Pinpoint the cell where the given text exists, returning its (x, y) midpoint coordinate. 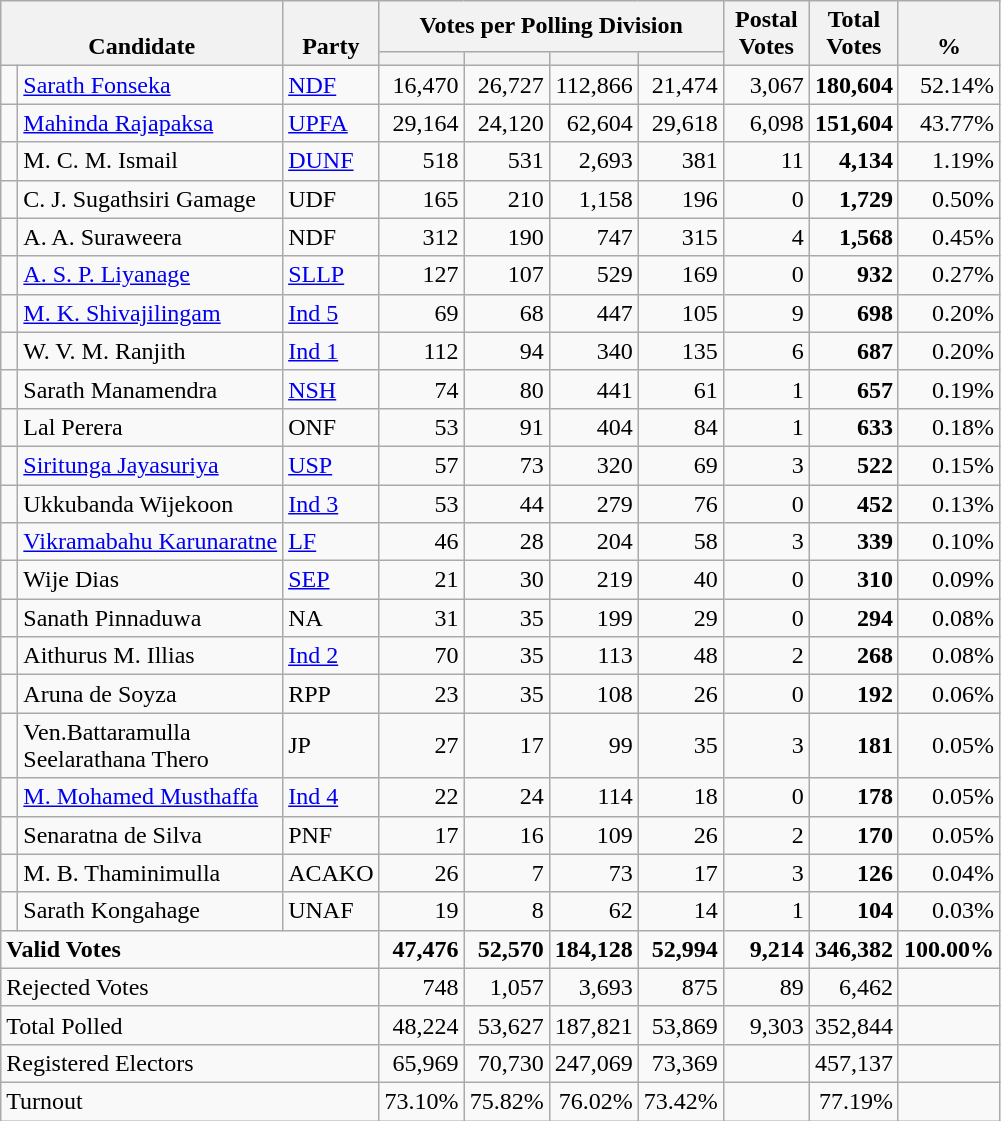
84 (680, 427)
6 (766, 351)
77.19% (854, 1101)
0.15% (948, 465)
247,069 (594, 1063)
73,369 (680, 1063)
4,134 (854, 161)
452 (854, 503)
875 (680, 987)
151,604 (854, 123)
210 (506, 199)
0.27% (948, 275)
Ven.BattaramullaSeelarathana Thero (150, 746)
Party (331, 34)
Mahinda Rajapaksa (150, 123)
104 (854, 911)
0.03% (948, 911)
29,164 (422, 123)
0.09% (948, 580)
9,303 (766, 1025)
ONF (331, 427)
52.14% (948, 85)
UNAF (331, 911)
75.82% (506, 1101)
Candidate (142, 34)
633 (854, 427)
113 (594, 656)
107 (506, 275)
M. B. Thaminimulla (150, 873)
89 (766, 987)
91 (506, 427)
0.04% (948, 873)
381 (680, 161)
190 (506, 237)
USP (331, 465)
340 (594, 351)
105 (680, 313)
16,470 (422, 85)
Sarath Kongahage (150, 911)
31 (422, 618)
3,067 (766, 85)
Ind 1 (331, 351)
7 (506, 873)
165 (422, 199)
747 (594, 237)
74 (422, 389)
Total Votes (854, 34)
Turnout (190, 1101)
22 (422, 797)
28 (506, 542)
178 (854, 797)
192 (854, 694)
Ukkubanda Wijekoon (150, 503)
Sarath Manamendra (150, 389)
127 (422, 275)
18 (680, 797)
Aruna de Soyza (150, 694)
0.45% (948, 237)
23 (422, 694)
48,224 (422, 1025)
126 (854, 873)
0.10% (948, 542)
52,994 (680, 949)
108 (594, 694)
169 (680, 275)
SEP (331, 580)
Ind 4 (331, 797)
M. C. M. Ismail (150, 161)
Lal Perera (150, 427)
268 (854, 656)
748 (422, 987)
531 (506, 161)
65,969 (422, 1063)
40 (680, 580)
346,382 (854, 949)
21 (422, 580)
Sanath Pinnaduwa (150, 618)
NA (331, 618)
457,137 (854, 1063)
320 (594, 465)
57 (422, 465)
NSH (331, 389)
Total Polled (190, 1025)
Siritunga Jayasuriya (150, 465)
196 (680, 199)
53,627 (506, 1025)
62 (594, 911)
170 (854, 835)
70 (422, 656)
279 (594, 503)
8 (506, 911)
339 (854, 542)
698 (854, 313)
68 (506, 313)
80 (506, 389)
16 (506, 835)
180,604 (854, 85)
109 (594, 835)
76.02% (594, 1101)
187,821 (594, 1025)
Ind 5 (331, 313)
294 (854, 618)
UDF (331, 199)
9 (766, 313)
21,474 (680, 85)
447 (594, 313)
UPFA (331, 123)
26,727 (506, 85)
W. V. M. Ranjith (150, 351)
70,730 (506, 1063)
76 (680, 503)
100.00% (948, 949)
Registered Electors (190, 1063)
Rejected Votes (190, 987)
99 (594, 746)
1,057 (506, 987)
14 (680, 911)
PostalVotes (766, 34)
Valid Votes (190, 949)
73.42% (680, 1101)
657 (854, 389)
PNF (331, 835)
219 (594, 580)
0.06% (948, 694)
19 (422, 911)
199 (594, 618)
LF (331, 542)
58 (680, 542)
312 (422, 237)
Votes per Polling Division (551, 26)
6,462 (854, 987)
135 (680, 351)
4 (766, 237)
Sarath Fonseka (150, 85)
94 (506, 351)
9,214 (766, 949)
M. Mohamed Musthaffa (150, 797)
404 (594, 427)
3,693 (594, 987)
181 (854, 746)
0.50% (948, 199)
Wije Dias (150, 580)
114 (594, 797)
11 (766, 161)
29 (680, 618)
6,098 (766, 123)
529 (594, 275)
1,729 (854, 199)
DUNF (331, 161)
62,604 (594, 123)
73.10% (422, 1101)
112,866 (594, 85)
A. A. Suraweera (150, 237)
27 (422, 746)
Ind 3 (331, 503)
53,869 (680, 1025)
0.19% (948, 389)
44 (506, 503)
352,844 (854, 1025)
315 (680, 237)
24 (506, 797)
Ind 2 (331, 656)
% (948, 34)
2,693 (594, 161)
0.18% (948, 427)
687 (854, 351)
Aithurus M. Illias (150, 656)
184,128 (594, 949)
29,618 (680, 123)
0.13% (948, 503)
204 (594, 542)
48 (680, 656)
1,158 (594, 199)
Senaratna de Silva (150, 835)
310 (854, 580)
43.77% (948, 123)
A. S. P. Liyanage (150, 275)
1.19% (948, 161)
JP (331, 746)
46 (422, 542)
24,120 (506, 123)
RPP (331, 694)
Vikramabahu Karunaratne (150, 542)
522 (854, 465)
30 (506, 580)
M. K. Shivajilingam (150, 313)
47,476 (422, 949)
1,568 (854, 237)
441 (594, 389)
932 (854, 275)
518 (422, 161)
52,570 (506, 949)
112 (422, 351)
C. J. Sugathsiri Gamage (150, 199)
SLLP (331, 275)
61 (680, 389)
ACAKO (331, 873)
